Scan for the cell matching the given text and deliver its (x, y) coordinate at center. 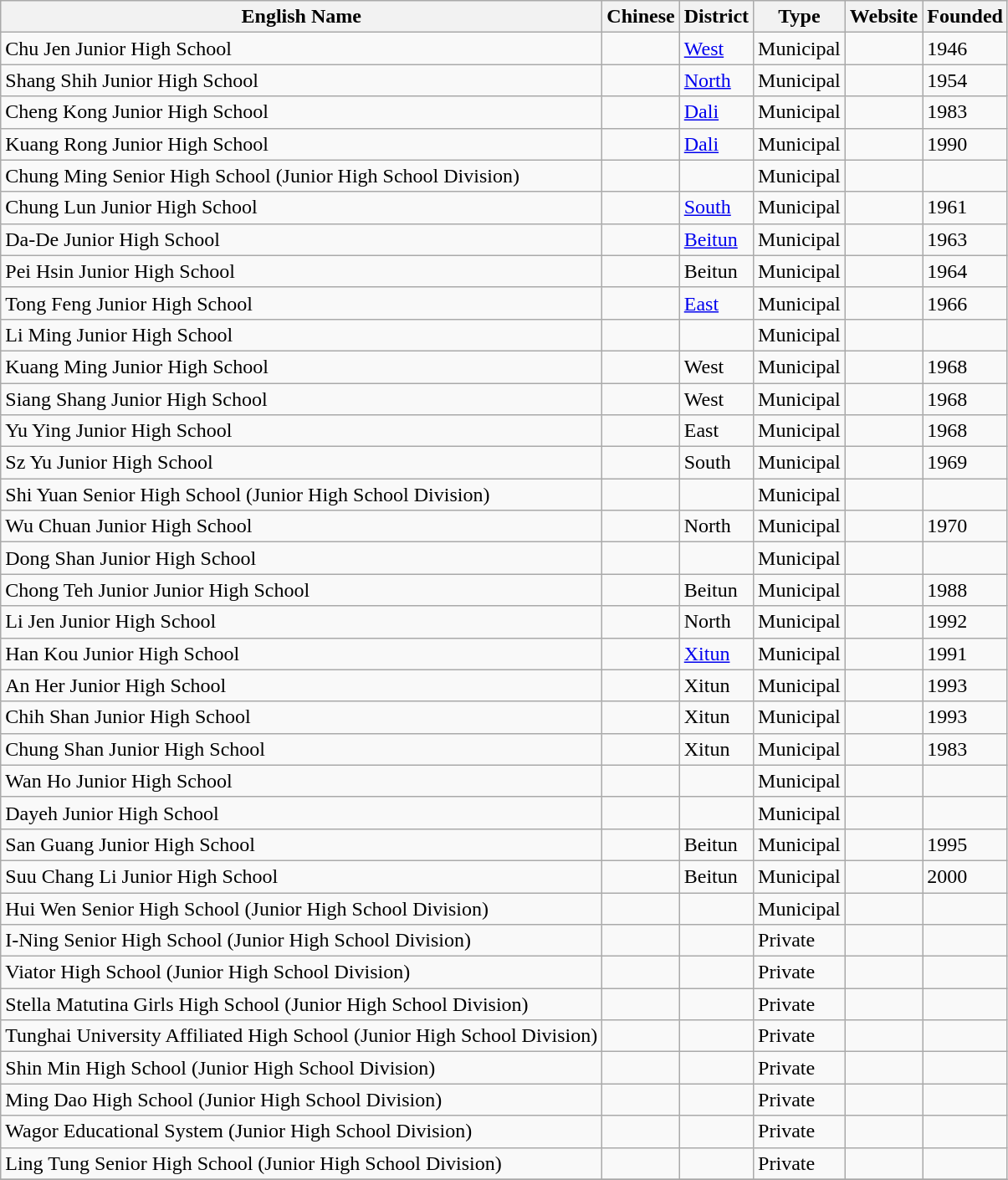
Li Jen Junior High School (301, 622)
1966 (965, 303)
Da-De Junior High School (301, 239)
1964 (965, 271)
An Her Junior High School (301, 685)
Li Ming Junior High School (301, 335)
Viator High School (Junior High School Division) (301, 972)
1963 (965, 239)
Siang Shang Junior High School (301, 399)
Suu Chang Li Junior High School (301, 876)
Kuang Ming Junior High School (301, 367)
Sz Yu Junior High School (301, 463)
1969 (965, 463)
Shi Yuan Senior High School (Junior High School Division) (301, 495)
Kuang Rong Junior High School (301, 144)
Pei Hsin Junior High School (301, 271)
Yu Ying Junior High School (301, 431)
Chu Jen Junior High School (301, 49)
Dong Shan Junior High School (301, 558)
1961 (965, 208)
Ling Tung Senior High School (Junior High School Division) (301, 1163)
English Name (301, 17)
Wu Chuan Junior High School (301, 526)
1954 (965, 80)
2000 (965, 876)
Chih Shan Junior High School (301, 717)
Han Kou Junior High School (301, 654)
Hui Wen Senior High School (Junior High School Division) (301, 908)
Shang Shih Junior High School (301, 80)
Chong Teh Junior Junior High School (301, 590)
Dayeh Junior High School (301, 813)
Chung Lun Junior High School (301, 208)
Wan Ho Junior High School (301, 781)
Chung Ming Senior High School (Junior High School Division) (301, 176)
1991 (965, 654)
1990 (965, 144)
Ming Dao High School (Junior High School Division) (301, 1100)
Chinese (641, 17)
Type (800, 17)
Stella Matutina Girls High School (Junior High School Division) (301, 1004)
Website (883, 17)
Tunghai University Affiliated High School (Junior High School Division) (301, 1036)
San Guang Junior High School (301, 844)
1988 (965, 590)
Tong Feng Junior High School (301, 303)
1995 (965, 844)
Founded (965, 17)
Shin Min High School (Junior High School Division) (301, 1068)
1970 (965, 526)
Chung Shan Junior High School (301, 749)
I-Ning Senior High School (Junior High School Division) (301, 941)
Wagor Educational System (Junior High School Division) (301, 1131)
Cheng Kong Junior High School (301, 112)
District (716, 17)
1992 (965, 622)
1946 (965, 49)
